From the cell containing the given text, extract its center point as (X, Y) coordinate. 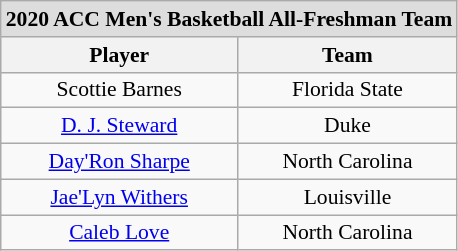
Team (348, 55)
2020 ACC Men's Basketball All-Freshman Team (229, 19)
Louisville (348, 197)
Jae'Lyn Withers (120, 197)
D. J. Steward (120, 126)
Day'Ron Sharpe (120, 162)
Florida State (348, 90)
Scottie Barnes (120, 90)
Duke (348, 126)
Caleb Love (120, 233)
Player (120, 55)
